Detect which cell encompasses the target text, then output its (X, Y) center coordinate. 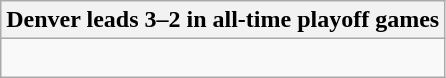
Denver leads 3–2 in all-time playoff games (223, 20)
